Find where the given text appears and provide that cell's center as (X, Y) coordinate. 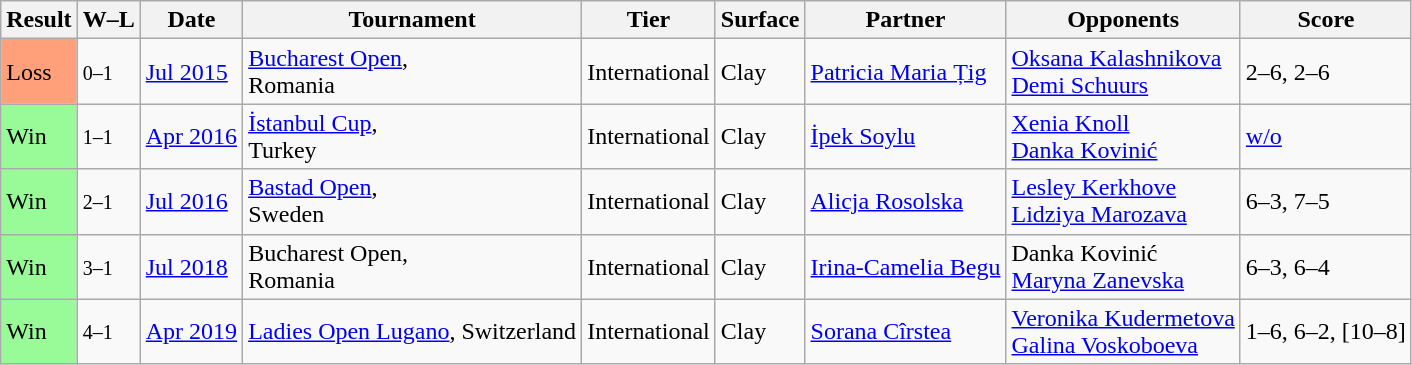
Partner (906, 20)
Score (1326, 20)
Jul 2015 (191, 72)
2–1 (108, 202)
Bastad Open, Sweden (412, 202)
Xenia Knoll Danka Kovinić (1123, 136)
w/o (1326, 136)
Tier (649, 20)
W–L (108, 20)
Tournament (412, 20)
Loss (39, 72)
Surface (760, 20)
İpek Soylu (906, 136)
4–1 (108, 332)
0–1 (108, 72)
2–6, 2–6 (1326, 72)
Patricia Maria Țig (906, 72)
Jul 2016 (191, 202)
6–3, 7–5 (1326, 202)
Date (191, 20)
Apr 2019 (191, 332)
İstanbul Cup, Turkey (412, 136)
Sorana Cîrstea (906, 332)
Veronika Kudermetova Galina Voskoboeva (1123, 332)
Oksana Kalashnikova Demi Schuurs (1123, 72)
Irina-Camelia Begu (906, 266)
Ladies Open Lugano, Switzerland (412, 332)
Opponents (1123, 20)
3–1 (108, 266)
Lesley Kerkhove Lidziya Marozava (1123, 202)
6–3, 6–4 (1326, 266)
Danka Kovinić Maryna Zanevska (1123, 266)
1–1 (108, 136)
Alicja Rosolska (906, 202)
Apr 2016 (191, 136)
1–6, 6–2, [10–8] (1326, 332)
Result (39, 20)
Jul 2018 (191, 266)
